Output the (X, Y) coordinate of the center of the cell containing the given text.  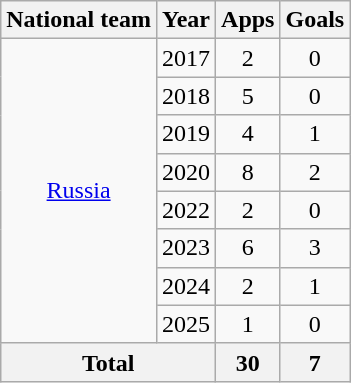
4 (248, 134)
6 (248, 248)
Russia (79, 191)
2023 (186, 248)
2020 (186, 172)
2018 (186, 96)
2017 (186, 58)
2022 (186, 210)
Apps (248, 20)
National team (79, 20)
2025 (186, 324)
2019 (186, 134)
8 (248, 172)
3 (315, 248)
Goals (315, 20)
30 (248, 362)
Total (108, 362)
7 (315, 362)
2024 (186, 286)
Year (186, 20)
5 (248, 96)
